Capture the cell that displays the provided text and extract its [x, y] central coordinate. 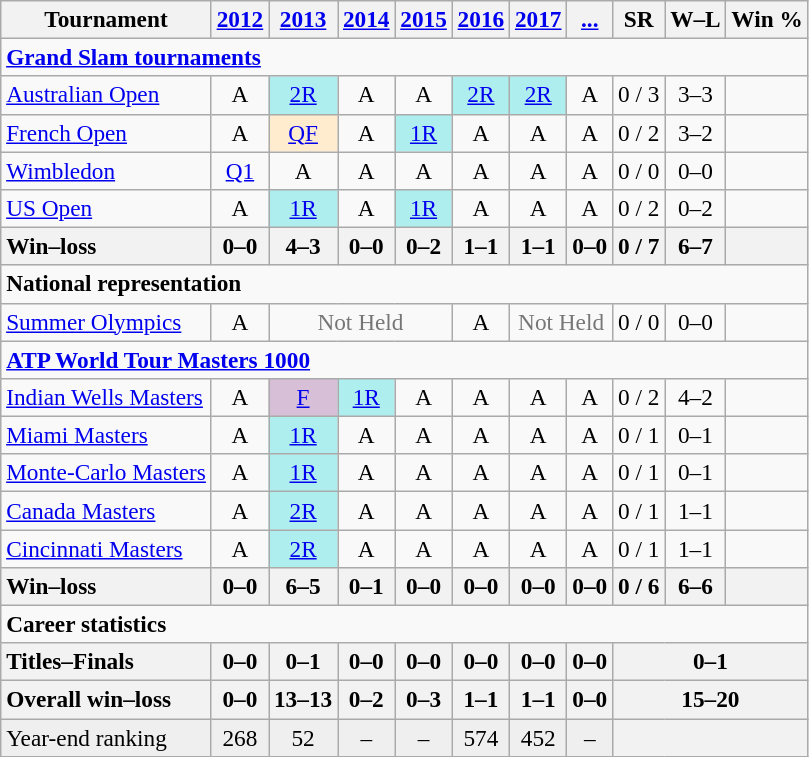
Summer Olympics [106, 322]
Overall win–loss [106, 699]
National representation [404, 284]
4–2 [696, 397]
2012 [240, 19]
Win % [767, 19]
52 [304, 737]
Year-end ranking [106, 737]
0–3 [424, 699]
French Open [106, 133]
574 [480, 737]
F [304, 397]
4–3 [304, 246]
15–20 [711, 699]
2017 [538, 19]
... [590, 19]
Canada Masters [106, 510]
2013 [304, 19]
Grand Slam tournaments [404, 57]
452 [538, 737]
ATP World Tour Masters 1000 [404, 359]
W–L [696, 19]
268 [240, 737]
6–7 [696, 246]
3–3 [696, 95]
2016 [480, 19]
2014 [366, 19]
SR [639, 19]
13–13 [304, 699]
6–5 [304, 586]
6–6 [696, 586]
Monte-Carlo Masters [106, 473]
Q1 [240, 170]
3–2 [696, 133]
US Open [106, 208]
Career statistics [404, 624]
0 / 7 [639, 246]
2015 [424, 19]
Cincinnati Masters [106, 548]
0 / 3 [639, 95]
0 / 6 [639, 586]
Australian Open [106, 95]
Titles–Finals [106, 662]
QF [304, 133]
Tournament [106, 19]
Indian Wells Masters [106, 397]
Miami Masters [106, 435]
Wimbledon [106, 170]
